Extract the (x, y) coordinate from the center of the cell holding the provided text.  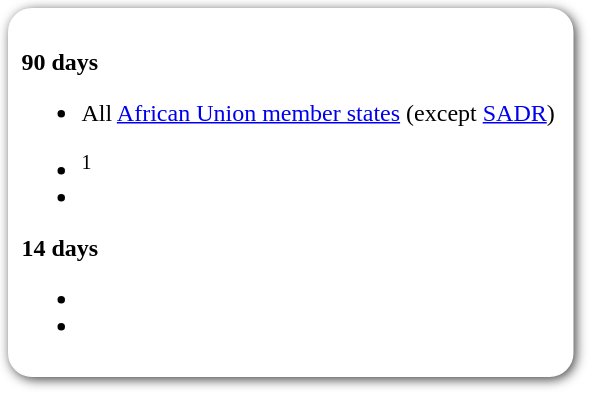
90 days All African Union member states (except SADR)114 days (288, 192)
